From the cell containing the given text, extract its center point as (x, y) coordinate. 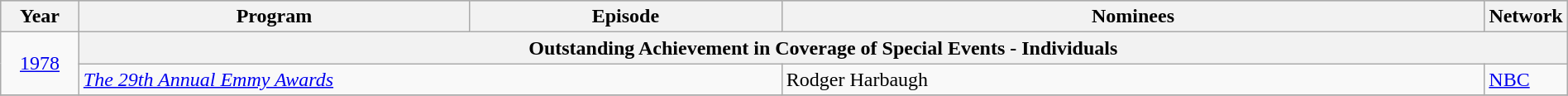
Nominees (1133, 17)
1978 (40, 64)
Program (274, 17)
Network (1526, 17)
Episode (625, 17)
The 29th Annual Emmy Awards (430, 79)
Year (40, 17)
NBC (1526, 79)
Outstanding Achievement in Coverage of Special Events - Individuals (823, 48)
Rodger Harbaugh (1133, 79)
